Output the [x, y] coordinate of the center of the cell containing the given text.  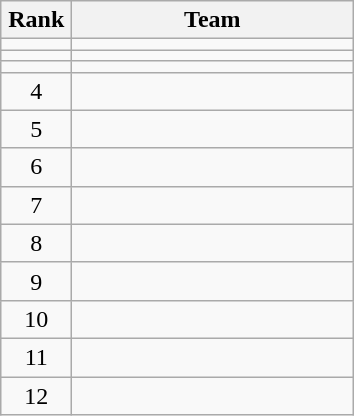
10 [36, 319]
6 [36, 167]
8 [36, 243]
Team [212, 20]
12 [36, 395]
Rank [36, 20]
11 [36, 357]
4 [36, 91]
5 [36, 129]
7 [36, 205]
9 [36, 281]
